Return (x, y) of the center of cell containing provided text 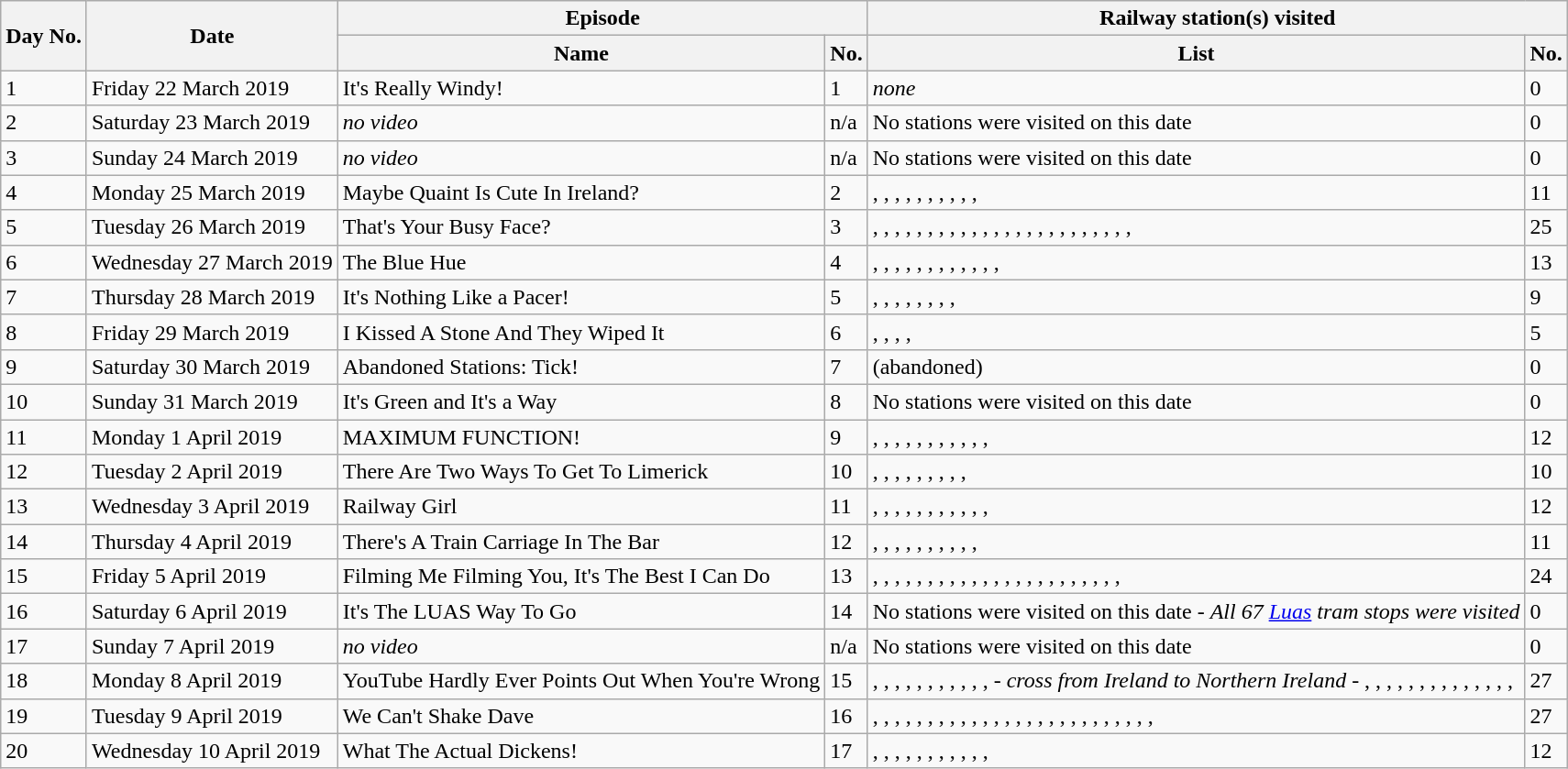
Saturday 23 March 2019 (212, 123)
List (1196, 53)
No stations were visited on this date - All 67 Luas tram stops were visited (1196, 611)
, , , , , , , , , , , , (1196, 262)
20 (44, 751)
Railway Girl (581, 507)
19 (44, 716)
Monday 25 March 2019 (212, 192)
Name (581, 53)
Tuesday 9 April 2019 (212, 716)
Saturday 30 March 2019 (212, 367)
Sunday 24 March 2019 (212, 158)
, , , , (1196, 332)
Friday 22 March 2019 (212, 88)
I Kissed A Stone And They Wiped It (581, 332)
Tuesday 2 April 2019 (212, 472)
Day No. (44, 36)
none (1196, 88)
Wednesday 27 March 2019 (212, 262)
Tuesday 26 March 2019 (212, 227)
24 (1546, 577)
Thursday 4 April 2019 (212, 542)
MAXIMUM FUNCTION! (581, 437)
(abandoned) (1196, 367)
Railway station(s) visited (1218, 18)
It's The LUAS Way To Go (581, 611)
, , , , , , , , (1196, 297)
There's A Train Carriage In The Bar (581, 542)
Abandoned Stations: Tick! (581, 367)
Wednesday 10 April 2019 (212, 751)
Wednesday 3 April 2019 (212, 507)
That's Your Busy Face? (581, 227)
, , , , , , , , , , , , , , , , , , , , , , , (1196, 577)
Sunday 31 March 2019 (212, 401)
, , , , , , , , , , , , , , , , , , , , , , , , , , (1196, 716)
It's Really Windy! (581, 88)
Sunday 7 April 2019 (212, 646)
We Can't Shake Dave (581, 716)
The Blue Hue (581, 262)
, , , , , , , , , , , , , , , , , , , , , , , , (1196, 227)
YouTube Hardly Ever Points Out When You're Wrong (581, 681)
18 (44, 681)
Maybe Quaint Is Cute In Ireland? (581, 192)
25 (1546, 227)
Thursday 28 March 2019 (212, 297)
Saturday 6 April 2019 (212, 611)
Filming Me Filming You, It's The Best I Can Do (581, 577)
It's Green and It's a Way (581, 401)
There Are Two Ways To Get To Limerick (581, 472)
It's Nothing Like a Pacer! (581, 297)
What The Actual Dickens! (581, 751)
Date (212, 36)
, , , , , , , , , , , - cross from Ireland to Northern Ireland - , , , , , , , , , , , , , , (1196, 681)
Monday 8 April 2019 (212, 681)
Episode (602, 18)
, , , , , , , , , (1196, 472)
Monday 1 April 2019 (212, 437)
Friday 5 April 2019 (212, 577)
Friday 29 March 2019 (212, 332)
